Capture the cell that displays the provided text and extract its [X, Y] central coordinate. 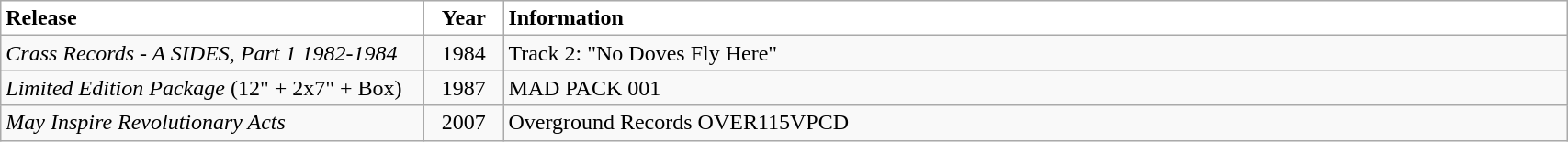
2007 [464, 123]
MAD PACK 001 [1035, 88]
1984 [464, 53]
Limited Edition Package (12" + 2x7" + Box) [213, 88]
Crass Records - A SIDES, Part 1 1982-1984 [213, 53]
Release [213, 18]
May Inspire Revolutionary Acts [213, 123]
Year [464, 18]
1987 [464, 88]
Overground Records OVER115VPCD [1035, 123]
Track 2: "No Doves Fly Here" [1035, 53]
Information [1035, 18]
